For the text-containing cell, return its midpoint in [X, Y] coordinate format. 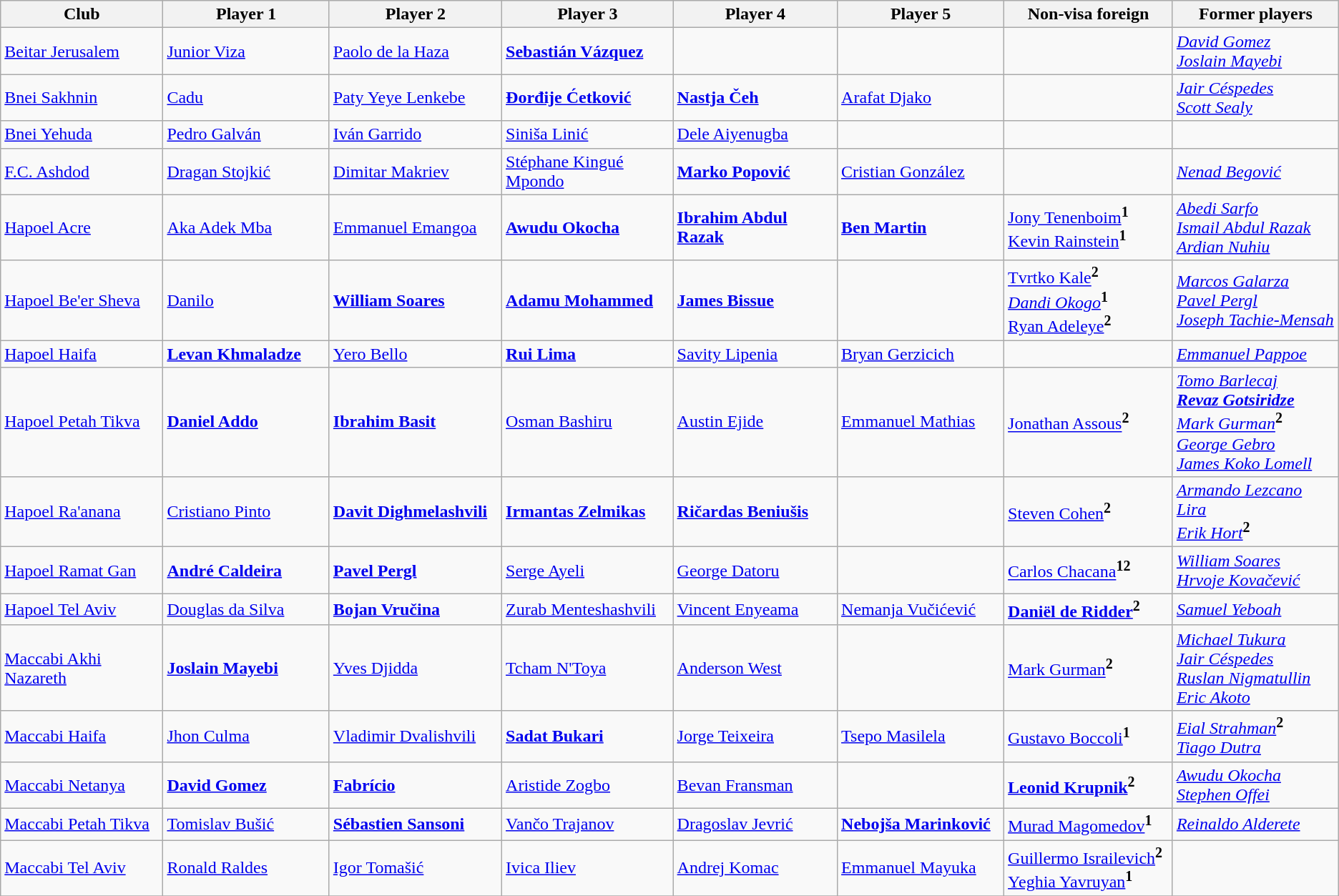
Bnei Sakhnin [82, 97]
Hapoel Tel Aviv [82, 609]
Samuel Yeboah [1255, 609]
Arafat Djako [921, 97]
Player 2 [415, 14]
Jair Céspedes Scott Sealy [1255, 97]
Guillermo Israilevich2 Yeghia Yavruyan1 [1089, 868]
Pedro Galván [246, 134]
Hapoel Petah Tikva [82, 422]
F.C. Ashdod [82, 172]
Maccabi Haifa [82, 737]
Danilo [246, 300]
Maccabi Akhi Nazareth [82, 668]
William Soares Hrvoje Kovačević [1255, 571]
Player 3 [588, 14]
Ibrahim Basit [415, 422]
Andrej Komac [755, 868]
Austin Ejide [755, 422]
Cristiano Pinto [246, 512]
Carlos Chacana12 [1089, 571]
David Gomez [246, 785]
Cadu [246, 97]
Emmanuel Mathias [921, 422]
Anderson West [755, 668]
Dragoslav Jevrić [755, 824]
Bryan Gerzicich [921, 354]
Steven Cohen2 [1089, 512]
Vančo Trajanov [588, 824]
William Soares [415, 300]
Pavel Pergl [415, 571]
Nenad Begović [1255, 172]
Mark Gurman2 [1089, 668]
Emmanuel Pappoe [1255, 354]
Emmanuel Mayuka [921, 868]
Hapoel Ramat Gan [82, 571]
Emmanuel Emangoa [415, 227]
Iván Garrido [415, 134]
Tsepo Masilela [921, 737]
Jonathan Assous2 [1089, 422]
Joslain Mayebi [246, 668]
Player 1 [246, 14]
Maccabi Petah Tikva [82, 824]
Jorge Teixeira [755, 737]
Leonid Krupnik2 [1089, 785]
Yves Djidda [415, 668]
Maccabi Netanya [82, 785]
Sebastián Vázquez [588, 51]
Savity Lipenia [755, 354]
Daniël de Ridder2 [1089, 609]
André Caldeira [246, 571]
Bnei Yehuda [82, 134]
Rui Lima [588, 354]
Tcham N'Toya [588, 668]
Tomo Barlecaj Revaz Gotsiridze Mark Gurman2 George Gebro James Koko Lomell [1255, 422]
Siniša Linić [588, 134]
Bevan Fransman [755, 785]
Cristian González [921, 172]
Junior Viza [246, 51]
Michael Tukura Jair Céspedes Ruslan Nigmatullin Eric Akoto [1255, 668]
Beitar Jerusalem [82, 51]
Aka Adek Mba [246, 227]
Paty Yeye Lenkebe [415, 97]
Armando Lezcano Lira Erik Hort2 [1255, 512]
Hapoel Ra'anana [82, 512]
Murad Magomedov1 [1089, 824]
Zurab Menteshashvili [588, 609]
Daniel Addo [246, 422]
Tomislav Bušić [246, 824]
Serge Ayeli [588, 571]
Awudu Okocha [588, 227]
David Gomez Joslain Mayebi [1255, 51]
Ivica Iliev [588, 868]
Ben Martin [921, 227]
Club [82, 14]
Levan Khmaladze [246, 354]
Nastja Čeh [755, 97]
Ričardas Beniušis [755, 512]
Hapoel Be'er Sheva [82, 300]
Gustavo Boccoli1 [1089, 737]
Hapoel Acre [82, 227]
Eial Strahman2 Tiago Dutra [1255, 737]
Vladimir Dvalishvili [415, 737]
Fabrício [415, 785]
Maccabi Tel Aviv [82, 868]
Vincent Enyeama [755, 609]
Irmantas Zelmikas [588, 512]
Jony Tenenboim1 Kevin Rainstein1 [1089, 227]
Osman Bashiru [588, 422]
Đorđije Ćetković [588, 97]
Sébastien Sansoni [415, 824]
Ibrahim Abdul Razak [755, 227]
Non-visa foreign [1089, 14]
George Datoru [755, 571]
Yero Bello [415, 354]
Hapoel Haifa [82, 354]
Awudu Okocha Stephen Offei [1255, 785]
Dimitar Makriev [415, 172]
Former players [1255, 14]
Ronald Raldes [246, 868]
Stéphane Kingué Mpondo [588, 172]
Nemanja Vučićević [921, 609]
Tvrtko Kale2 Dandi Okogo1 Ryan Adeleye2 [1089, 300]
Nebojša Marinković [921, 824]
Sadat Bukari [588, 737]
Marko Popović [755, 172]
Player 5 [921, 14]
Dragan Stojkić [246, 172]
Dele Aiyenugba [755, 134]
Marcos Galarza Pavel Pergl Joseph Tachie-Mensah [1255, 300]
Douglas da Silva [246, 609]
Igor Tomašić [415, 868]
Bojan Vručina [415, 609]
Aristide Zogbo [588, 785]
Reinaldo Alderete [1255, 824]
Player 4 [755, 14]
Adamu Mohammed [588, 300]
James Bissue [755, 300]
Jhon Culma [246, 737]
Abedi Sarfo Ismail Abdul Razak Ardian Nuhiu [1255, 227]
Paolo de la Haza [415, 51]
Davit Dighmelashvili [415, 512]
